Extract the [x, y] coordinate from the center of the cell holding the provided text.  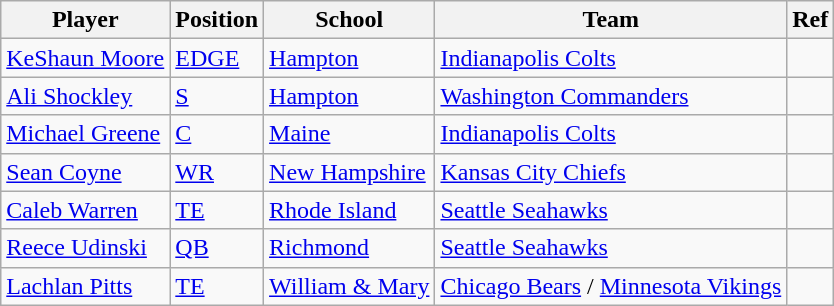
QB [217, 248]
Team [611, 20]
Lachlan Pitts [86, 286]
Player [86, 20]
WR [217, 172]
William & Mary [350, 286]
Ali Shockley [86, 96]
C [217, 134]
Rhode Island [350, 210]
New Hampshire [350, 172]
Sean Coyne [86, 172]
Michael Greene [86, 134]
Reece Udinski [86, 248]
School [350, 20]
Kansas City Chiefs [611, 172]
Ref [810, 20]
S [217, 96]
Washington Commanders [611, 96]
Richmond [350, 248]
Caleb Warren [86, 210]
Position [217, 20]
KeShaun Moore [86, 58]
EDGE [217, 58]
Maine [350, 134]
Chicago Bears / Minnesota Vikings [611, 286]
